Return the (x, y) coordinate for the center point of the cell that contains the specified text.  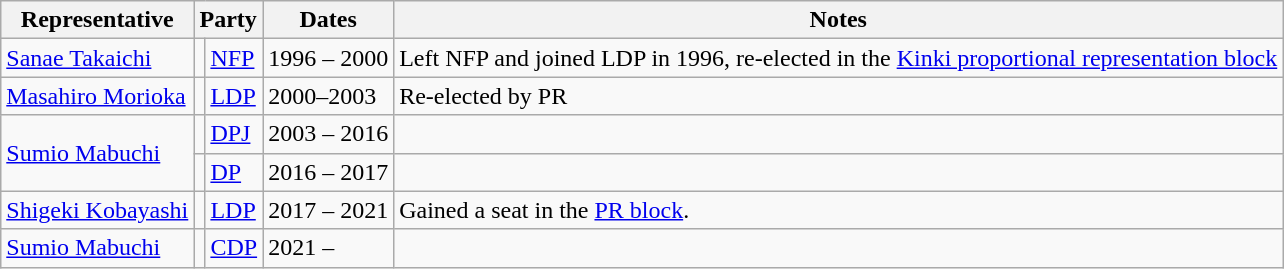
2017 – 2021 (328, 210)
Left NFP and joined LDP in 1996, re-elected in the Kinki proportional representation block (838, 58)
2000–2003 (328, 96)
2003 – 2016 (328, 134)
Sanae Takaichi (98, 58)
Party (228, 20)
NFP (234, 58)
DP (234, 172)
Representative (98, 20)
Masahiro Morioka (98, 96)
2016 – 2017 (328, 172)
1996 – 2000 (328, 58)
Notes (838, 20)
Shigeki Kobayashi (98, 210)
Re-elected by PR (838, 96)
Gained a seat in the PR block. (838, 210)
CDP (234, 248)
Dates (328, 20)
2021 – (328, 248)
DPJ (234, 134)
